Output the (x, y) coordinate of the center of the cell containing the given text.  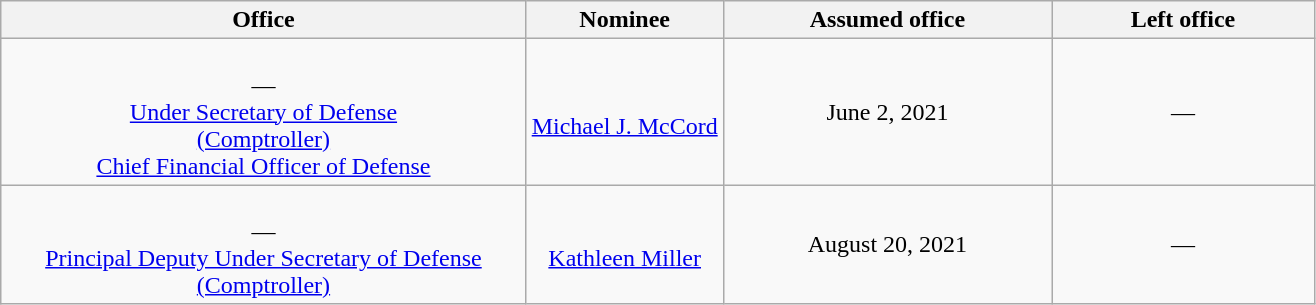
June 2, 2021 (887, 112)
Michael J. McCord (624, 112)
—Under Secretary of Defense(Comptroller)Chief Financial Officer of Defense (264, 112)
Kathleen Miller (624, 244)
Assumed office (887, 20)
Nominee (624, 20)
Office (264, 20)
Left office (1184, 20)
—Principal Deputy Under Secretary of Defense(Comptroller) (264, 244)
August 20, 2021 (887, 244)
